Output the [x, y] coordinate of the center of the cell containing the given text.  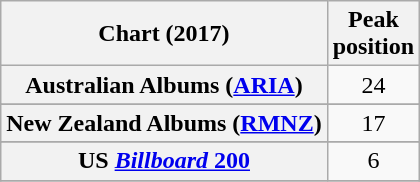
New Zealand Albums (RMNZ) [164, 123]
Peak position [373, 34]
6 [373, 161]
17 [373, 123]
Chart (2017) [164, 34]
Australian Albums (ARIA) [164, 85]
24 [373, 85]
US Billboard 200 [164, 161]
